Locate the cell with the specified text and output its [X, Y] center coordinate. 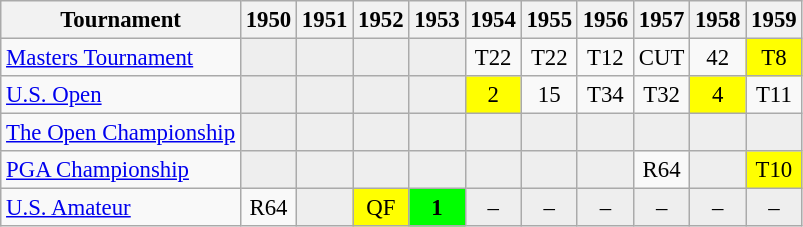
1950 [268, 20]
QF [381, 208]
T32 [661, 95]
1954 [493, 20]
T8 [774, 58]
1957 [661, 20]
T34 [605, 95]
1952 [381, 20]
1 [437, 208]
1959 [774, 20]
1953 [437, 20]
PGA Championship [121, 170]
T12 [605, 58]
U.S. Open [121, 95]
CUT [661, 58]
42 [718, 58]
2 [493, 95]
T10 [774, 170]
1955 [549, 20]
Masters Tournament [121, 58]
1958 [718, 20]
1951 [325, 20]
The Open Championship [121, 133]
U.S. Amateur [121, 208]
Tournament [121, 20]
1956 [605, 20]
15 [549, 95]
T11 [774, 95]
4 [718, 95]
